From the cell containing the given text, extract its center point as (X, Y) coordinate. 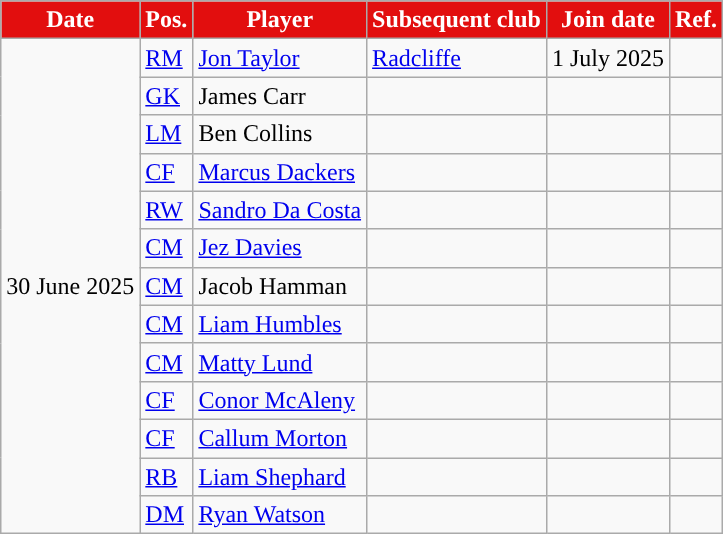
Sandro Da Costa (280, 210)
Marcus Dackers (280, 172)
Radcliffe (457, 58)
GK (166, 96)
Liam Humbles (280, 324)
Player (280, 20)
James Carr (280, 96)
Matty Lund (280, 362)
RM (166, 58)
Subsequent club (457, 20)
Ben Collins (280, 134)
Jez Davies (280, 248)
Callum Morton (280, 438)
Liam Shephard (280, 477)
Jon Taylor (280, 58)
1 July 2025 (608, 58)
LM (166, 134)
Jacob Hamman (280, 286)
Pos. (166, 20)
Conor McAleny (280, 400)
Join date (608, 20)
DM (166, 515)
Ref. (696, 20)
30 June 2025 (70, 286)
Date (70, 20)
RW (166, 210)
RB (166, 477)
Ryan Watson (280, 515)
